Extract the (x, y) coordinate from the center of the cell holding the provided text.  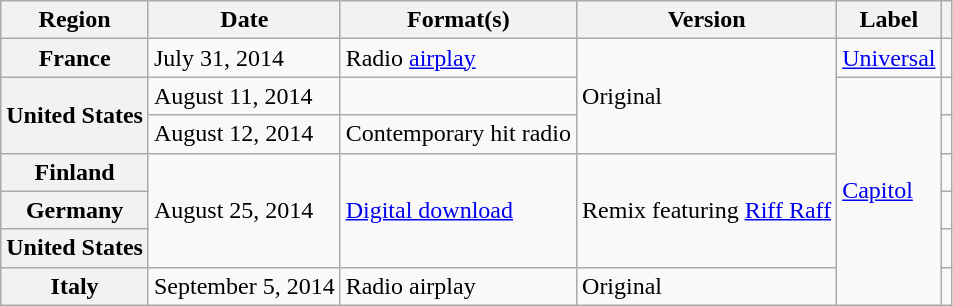
Italy (75, 286)
Universal (889, 58)
Digital download (458, 210)
Contemporary hit radio (458, 134)
Finland (75, 172)
August 25, 2014 (244, 210)
July 31, 2014 (244, 58)
Capitol (889, 191)
France (75, 58)
Region (75, 20)
Version (707, 20)
September 5, 2014 (244, 286)
Remix featuring Riff Raff (707, 210)
Date (244, 20)
Format(s) (458, 20)
August 11, 2014 (244, 96)
Germany (75, 210)
Label (889, 20)
August 12, 2014 (244, 134)
